Return (X, Y) of the center of cell containing provided text 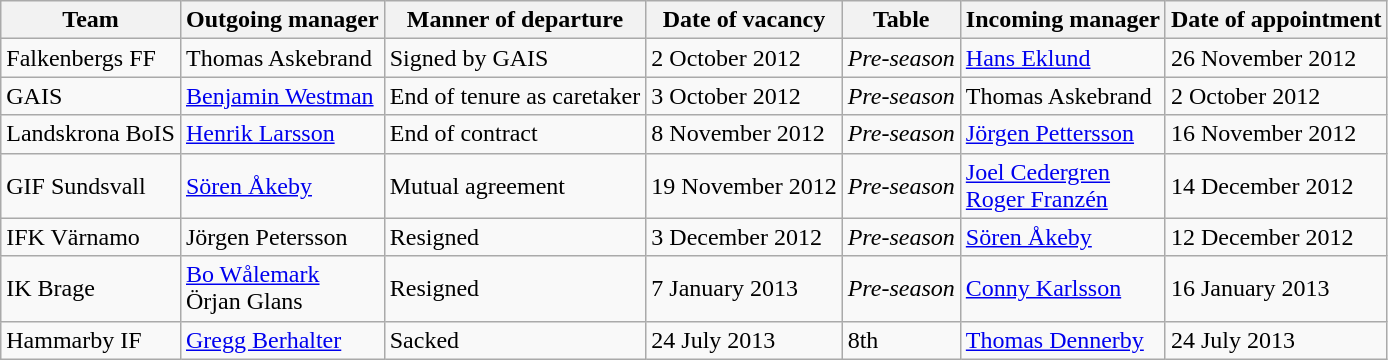
8th (901, 340)
GAIS (91, 96)
End of contract (515, 134)
Falkenbergs FF (91, 58)
GIF Sundsvall (91, 186)
3 October 2012 (744, 96)
Conny Karlsson (1062, 288)
Jörgen Petersson (282, 237)
Signed by GAIS (515, 58)
End of tenure as caretaker (515, 96)
Bo Wålemark Örjan Glans (282, 288)
19 November 2012 (744, 186)
Jörgen Pettersson (1062, 134)
Date of appointment (1276, 20)
Manner of departure (515, 20)
16 November 2012 (1276, 134)
16 January 2013 (1276, 288)
Landskrona BoIS (91, 134)
26 November 2012 (1276, 58)
IFK Värnamo (91, 237)
8 November 2012 (744, 134)
Table (901, 20)
Outgoing manager (282, 20)
Hans Eklund (1062, 58)
3 December 2012 (744, 237)
Benjamin Westman (282, 96)
Mutual agreement (515, 186)
Team (91, 20)
Thomas Dennerby (1062, 340)
Incoming manager (1062, 20)
7 January 2013 (744, 288)
Joel Cedergren Roger Franzén (1062, 186)
12 December 2012 (1276, 237)
Gregg Berhalter (282, 340)
Hammarby IF (91, 340)
Sacked (515, 340)
14 December 2012 (1276, 186)
Date of vacancy (744, 20)
Henrik Larsson (282, 134)
IK Brage (91, 288)
